Provide the (x, y) coordinate of the cell's center where the given text is located.  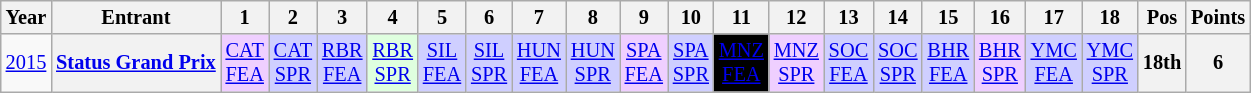
SPASPR (691, 63)
RBRSPR (392, 63)
16 (1000, 17)
SOCFEA (848, 63)
9 (644, 17)
SOCSPR (898, 63)
18th (1162, 63)
Points (1218, 17)
4 (392, 17)
1 (245, 17)
MNZSPR (796, 63)
7 (539, 17)
Pos (1162, 17)
10 (691, 17)
SPAFEA (644, 63)
RBRFEA (342, 63)
14 (898, 17)
Status Grand Prix (136, 63)
YMCFEA (1054, 63)
BHRFEA (948, 63)
HUNFEA (539, 63)
18 (1110, 17)
BHRSPR (1000, 63)
17 (1054, 17)
3 (342, 17)
2 (293, 17)
5 (442, 17)
CATSPR (293, 63)
MNZFEA (742, 63)
13 (848, 17)
12 (796, 17)
SILFEA (442, 63)
8 (593, 17)
SILSPR (489, 63)
CATFEA (245, 63)
15 (948, 17)
YMCSPR (1110, 63)
HUNSPR (593, 63)
Entrant (136, 17)
11 (742, 17)
2015 (26, 63)
Year (26, 17)
